Identify which cell holds the provided text, then report its (X, Y) central coordinate. 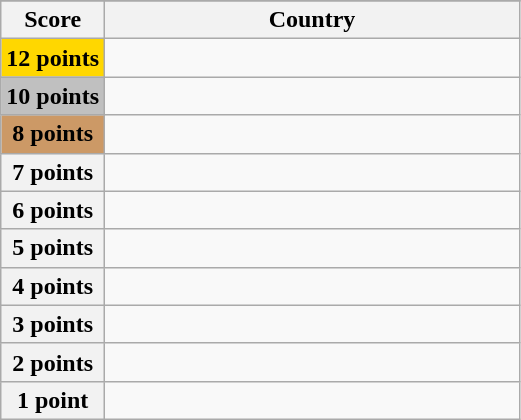
Country (312, 20)
Score (53, 20)
1 point (53, 400)
12 points (53, 58)
2 points (53, 362)
5 points (53, 248)
7 points (53, 172)
8 points (53, 134)
6 points (53, 210)
3 points (53, 324)
4 points (53, 286)
10 points (53, 96)
